Search for the cell housing the specified text and yield its (X, Y) center coordinate. 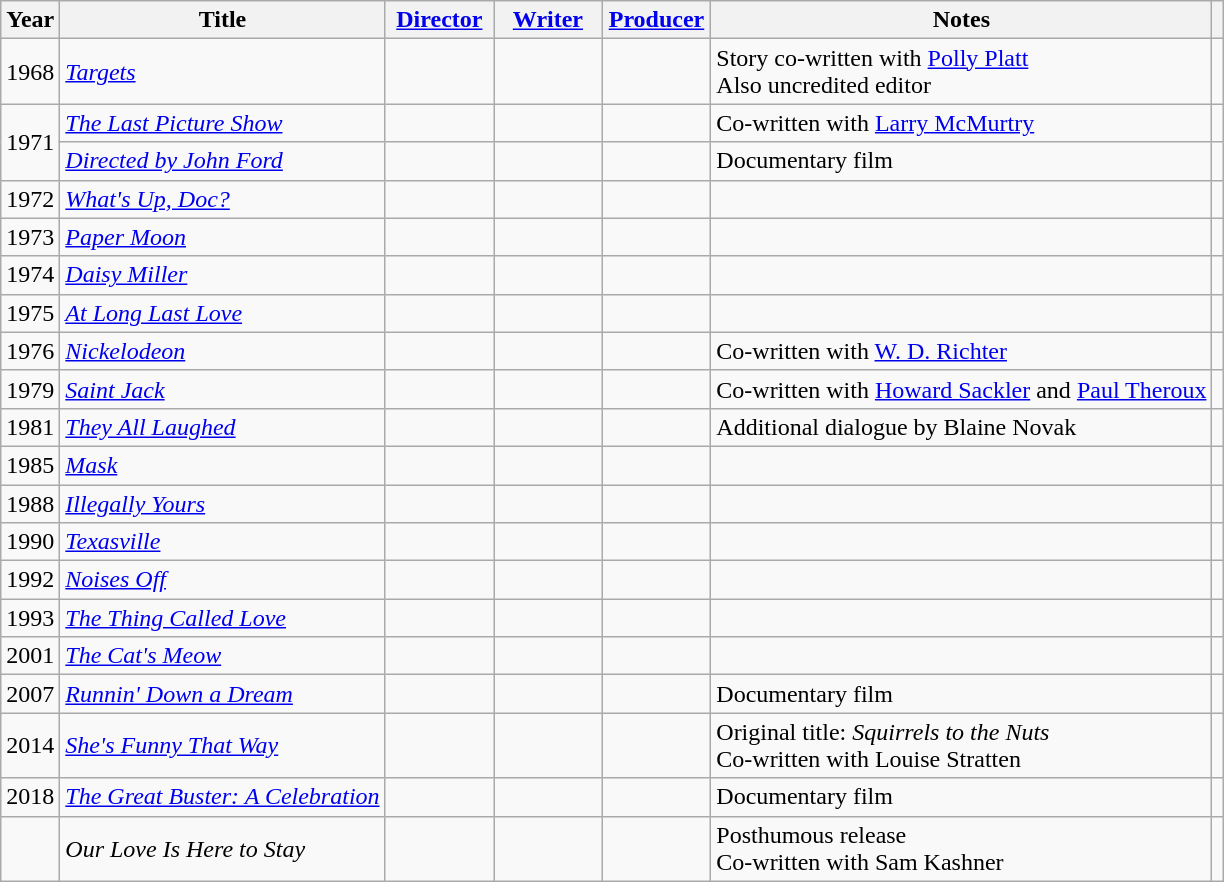
Co-written with Howard Sackler and Paul Theroux (962, 389)
Paper Moon (222, 237)
What's Up, Doc? (222, 199)
They All Laughed (222, 427)
Our Love Is Here to Stay (222, 848)
The Last Picture Show (222, 123)
Texasville (222, 542)
Title (222, 20)
1971 (30, 142)
1975 (30, 313)
2007 (30, 694)
She's Funny That Way (222, 746)
1976 (30, 351)
Illegally Yours (222, 503)
2018 (30, 797)
Targets (222, 72)
Producer (656, 20)
1993 (30, 618)
1990 (30, 542)
Co-written with W. D. Richter (962, 351)
1979 (30, 389)
1973 (30, 237)
Writer (548, 20)
1968 (30, 72)
2001 (30, 656)
Runnin' Down a Dream (222, 694)
Additional dialogue by Blaine Novak (962, 427)
Original title: Squirrels to the NutsCo-written with Louise Stratten (962, 746)
Notes (962, 20)
1974 (30, 275)
1992 (30, 580)
Mask (222, 465)
Directed by John Ford (222, 161)
The Cat's Meow (222, 656)
Co-written with Larry McMurtry (962, 123)
Year (30, 20)
1988 (30, 503)
Nickelodeon (222, 351)
1985 (30, 465)
Posthumous releaseCo-written with Sam Kashner (962, 848)
Saint Jack (222, 389)
The Great Buster: A Celebration (222, 797)
2014 (30, 746)
1972 (30, 199)
Director (440, 20)
1981 (30, 427)
Daisy Miller (222, 275)
The Thing Called Love (222, 618)
At Long Last Love (222, 313)
Noises Off (222, 580)
Story co-written with Polly PlattAlso uncredited editor (962, 72)
